Locate the cell with the specified text and output its (X, Y) center coordinate. 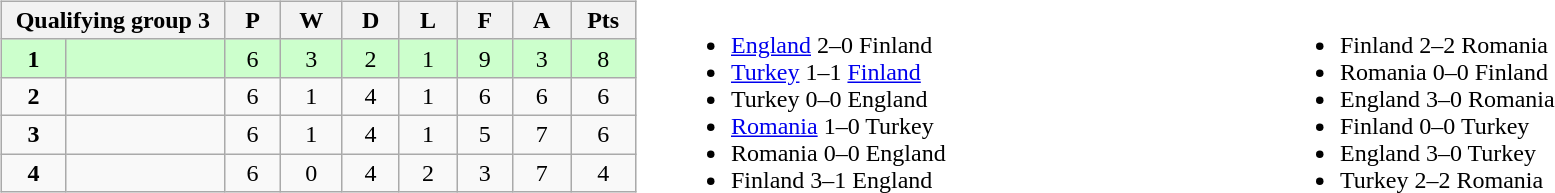
D (371, 20)
P (252, 20)
5 (485, 134)
F (485, 20)
L (428, 20)
A (542, 20)
Pts (604, 20)
0 (312, 173)
9 (485, 58)
8 (604, 58)
W (312, 20)
Qualifying group 3 (112, 20)
